Detect which cell encompasses the target text, then output its [x, y] center coordinate. 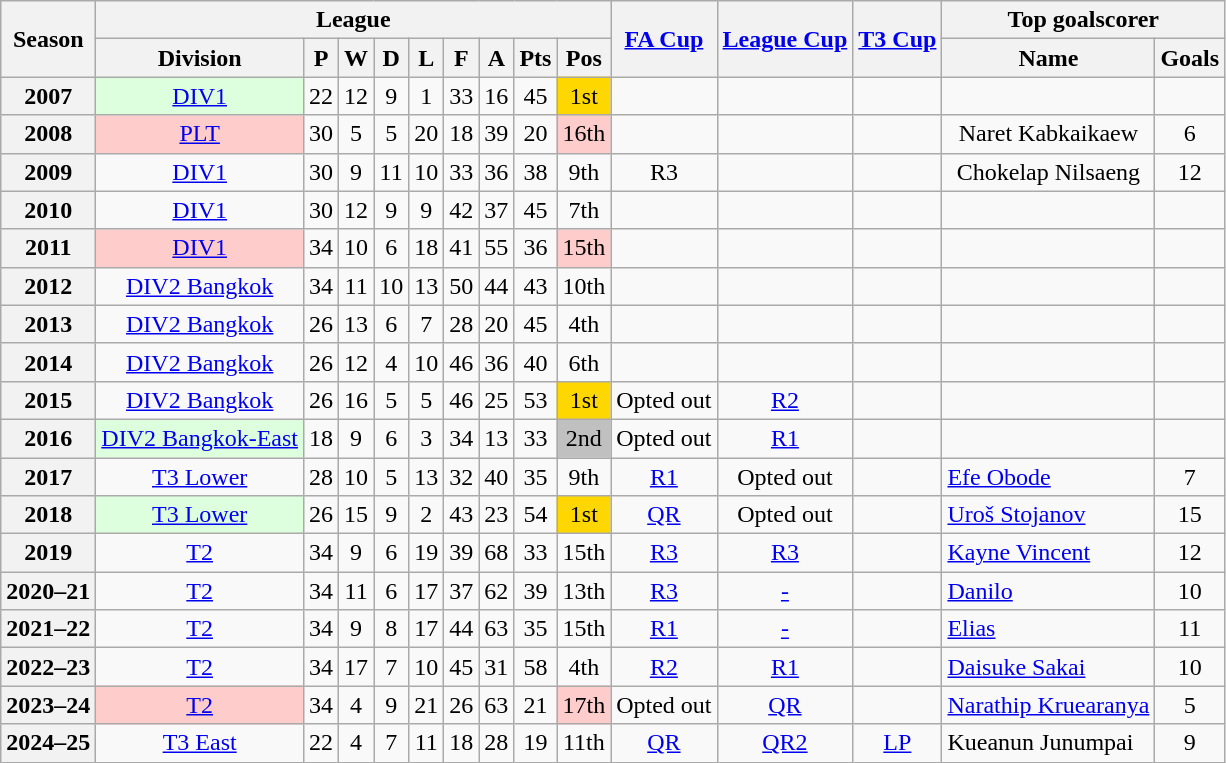
23 [496, 515]
W [356, 58]
2020–21 [48, 591]
32 [462, 477]
2008 [48, 134]
41 [462, 248]
FA Cup [664, 39]
Elias [1048, 629]
11th [584, 743]
17th [584, 705]
3 [426, 438]
16th [584, 134]
8 [392, 629]
Pos [584, 58]
Danilo [1048, 591]
Chokelap Nilsaeng [1048, 172]
13th [584, 591]
T3 Cup [898, 39]
6th [584, 362]
2007 [48, 96]
2017 [48, 477]
League Cup [785, 39]
T3 East [200, 743]
Division [200, 58]
50 [462, 286]
Goals [1190, 58]
10th [584, 286]
DIV2 Bangkok-East [200, 438]
2022–23 [48, 667]
Kueanun Junumpai [1048, 743]
D [392, 58]
1 [426, 96]
League [354, 20]
2018 [48, 515]
Name [1048, 58]
2014 [48, 362]
2013 [48, 324]
2nd [584, 438]
2012 [48, 286]
Season [48, 39]
2024–25 [48, 743]
QR2 [785, 743]
2021–22 [48, 629]
Kayne Vincent [1048, 553]
P [322, 58]
F [462, 58]
Uroš Stojanov [1048, 515]
Narathip Kruearanya [1048, 705]
Pts [536, 58]
Daisuke Sakai [1048, 667]
55 [496, 248]
58 [536, 667]
54 [536, 515]
2019 [48, 553]
7th [584, 210]
38 [536, 172]
A [496, 58]
2016 [48, 438]
Efe Obode [1048, 477]
Naret Kabkaikaew [1048, 134]
2 [426, 515]
68 [496, 553]
53 [536, 400]
25 [496, 400]
2011 [48, 248]
2009 [48, 172]
PLT [200, 134]
LP [898, 743]
62 [496, 591]
2010 [48, 210]
L [426, 58]
42 [462, 210]
2023–24 [48, 705]
Top goalscorer [1084, 20]
31 [496, 667]
2015 [48, 400]
